From the cell containing the given text, extract its center point as [X, Y] coordinate. 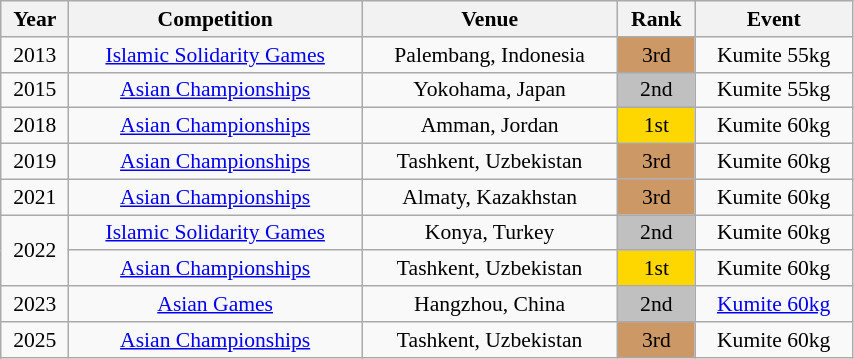
2021 [35, 197]
2023 [35, 304]
2018 [35, 126]
Yokohama, Japan [490, 90]
Venue [490, 19]
Konya, Turkey [490, 233]
Almaty, Kazakhstan [490, 197]
Amman, Jordan [490, 126]
Rank [656, 19]
2025 [35, 340]
Year [35, 19]
Event [774, 19]
Competition [216, 19]
2015 [35, 90]
Palembang, Indonesia [490, 55]
Asian Games [216, 304]
2019 [35, 162]
2013 [35, 55]
Hangzhou, China [490, 304]
2022 [35, 250]
